Extract the (X, Y) coordinate from the center of the cell holding the provided text.  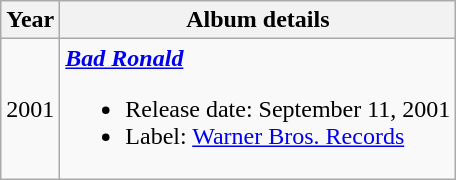
Year (30, 20)
Bad RonaldRelease date: September 11, 2001Label: Warner Bros. Records (258, 109)
Album details (258, 20)
2001 (30, 109)
